Capture the cell that displays the provided text and extract its [x, y] central coordinate. 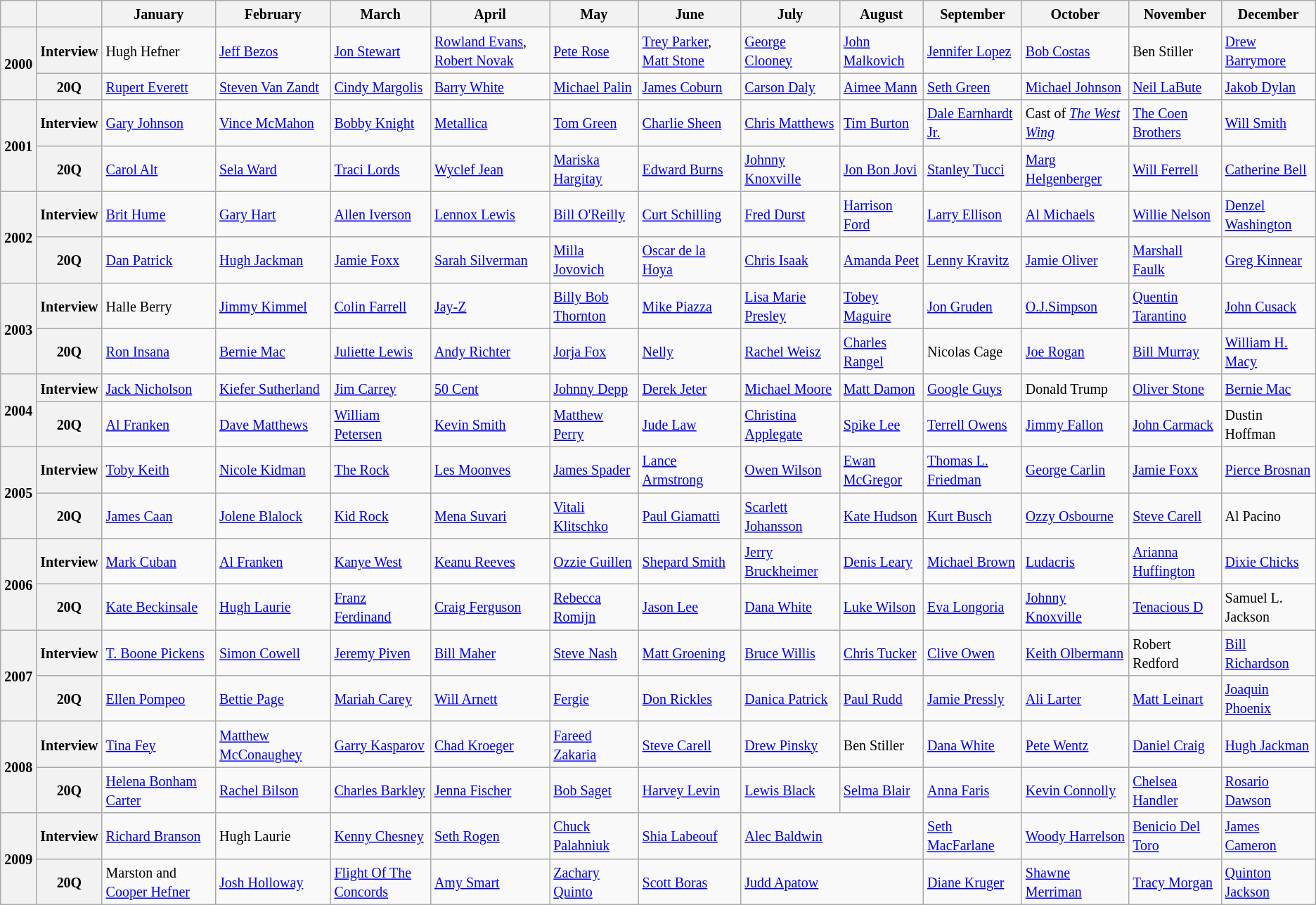
Billy Bob Thornton [594, 305]
Seth Green [973, 86]
2009 [18, 859]
September [973, 14]
May [594, 14]
Willie Nelson [1175, 214]
January [159, 14]
Keith Olbermann [1075, 653]
Clive Owen [973, 653]
Traci Lords [380, 169]
Jimmy Kimmel [273, 305]
Richard Branson [159, 835]
Kanye West [380, 561]
John Carmack [1175, 423]
Chelsea Handler [1175, 790]
2000 [18, 63]
November [1175, 14]
T. Boone Pickens [159, 653]
Rebecca Romijn [594, 608]
August [882, 14]
Mariska Hargitay [594, 169]
Jennifer Lopez [973, 51]
December [1268, 14]
Scott Boras [690, 882]
Scarlett Johansson [790, 515]
Tobey Maguire [882, 305]
Bill Maher [489, 653]
April [489, 14]
2007 [18, 676]
Carol Alt [159, 169]
Shepard Smith [690, 561]
Lisa Marie Presley [790, 305]
Gary Johnson [159, 122]
Steve Nash [594, 653]
Stanley Tucci [973, 169]
Pete Rose [594, 51]
Kate Hudson [882, 515]
Dave Matthews [273, 423]
Michael Johnson [1075, 86]
Kate Beckinsale [159, 608]
Amy Smart [489, 882]
Bob Saget [594, 790]
Greg Kinnear [1268, 260]
Tina Fey [159, 744]
Ali Larter [1075, 699]
Aimee Mann [882, 86]
Seth MacFarlane [973, 835]
Lewis Black [790, 790]
Denzel Washington [1268, 214]
June [690, 14]
Juliette Lewis [380, 352]
Al Michaels [1075, 214]
Michael Moore [790, 387]
Matthew Perry [594, 423]
Johnny Depp [594, 387]
Jorja Fox [594, 352]
Pierce Brosnan [1268, 470]
Fred Durst [790, 214]
Kevin Smith [489, 423]
50 Cent [489, 387]
Kevin Connolly [1075, 790]
Benicio Del Toro [1175, 835]
Lennox Lewis [489, 214]
Harvey Levin [690, 790]
Ron Insana [159, 352]
Zachary Quinto [594, 882]
Paul Giamatti [690, 515]
Spike Lee [882, 423]
Jolene Blalock [273, 515]
Steven Van Zandt [273, 86]
James Coburn [690, 86]
James Spader [594, 470]
Lance Armstrong [690, 470]
Donald Trump [1075, 387]
Selma Blair [882, 790]
Drew Pinsky [790, 744]
Fergie [594, 699]
George Carlin [1075, 470]
Chad Kroeger [489, 744]
Will Smith [1268, 122]
2002 [18, 237]
Franz Ferdinand [380, 608]
Shia Labeouf [690, 835]
Garry Kasparov [380, 744]
Jerry Bruckheimer [790, 561]
Charles Rangel [882, 352]
Dale Earnhardt Jr. [973, 122]
Jimmy Fallon [1075, 423]
Mike Piazza [690, 305]
Craig Ferguson [489, 608]
Dixie Chicks [1268, 561]
Josh Holloway [273, 882]
March [380, 14]
Samuel L. Jackson [1268, 608]
Bettie Page [273, 699]
Rachel Weisz [790, 352]
Trey Parker, Matt Stone [690, 51]
Drew Barrymore [1268, 51]
Jason Lee [690, 608]
Flight Of The Concords [380, 882]
Ewan McGregor [882, 470]
Cindy Margolis [380, 86]
Carson Daly [790, 86]
Denis Leary [882, 561]
Jakob Dylan [1268, 86]
Woody Harrelson [1075, 835]
Rowland Evans, Robert Novak [489, 51]
Kenny Chesney [380, 835]
Diane Kruger [973, 882]
Joaquin Phoenix [1268, 699]
Ellen Pompeo [159, 699]
Sarah Silverman [489, 260]
Jeff Bezos [273, 51]
Neil LaBute [1175, 86]
Bill Richardson [1268, 653]
Rupert Everett [159, 86]
Brit Hume [159, 214]
Quentin Tarantino [1175, 305]
Rosario Dawson [1268, 790]
Vince McMahon [273, 122]
Wyclef Jean [489, 169]
2005 [18, 492]
Marg Helgenberger [1075, 169]
Quinton Jackson [1268, 882]
Luke Wilson [882, 608]
Alec Baldwin [832, 835]
Vitali Klitschko [594, 515]
Terrell Owens [973, 423]
Kurt Busch [973, 515]
Joe Rogan [1075, 352]
Chuck Palahniuk [594, 835]
Eva Longoria [973, 608]
Tom Green [594, 122]
Charlie Sheen [690, 122]
Christina Applegate [790, 423]
Ozzy Osbourne [1075, 515]
Simon Cowell [273, 653]
Oliver Stone [1175, 387]
Nelly [690, 352]
The Coen Brothers [1175, 122]
Shawne Merriman [1075, 882]
Bill Murray [1175, 352]
Halle Berry [159, 305]
2008 [18, 767]
Gary Hart [273, 214]
Will Arnett [489, 699]
Pete Wentz [1075, 744]
Rachel Bilson [273, 790]
Tracy Morgan [1175, 882]
July [790, 14]
Lenny Kravitz [973, 260]
William Petersen [380, 423]
Sela Ward [273, 169]
Jim Carrey [380, 387]
Jeremy Piven [380, 653]
Helena Bonham Carter [159, 790]
Jack Nicholson [159, 387]
Jamie Pressly [973, 699]
Tenacious D [1175, 608]
Barry White [489, 86]
Bruce Willis [790, 653]
Arianna Huffington [1175, 561]
Will Ferrell [1175, 169]
Dustin Hoffman [1268, 423]
Anna Faris [973, 790]
Jon Bon Jovi [882, 169]
Chris Matthews [790, 122]
Andy Richter [489, 352]
Danica Patrick [790, 699]
Matt Leinart [1175, 699]
Metallica [489, 122]
John Malkovich [882, 51]
Milla Jovovich [594, 260]
Larry Ellison [973, 214]
Chris Tucker [882, 653]
Owen Wilson [790, 470]
Derek Jeter [690, 387]
2001 [18, 146]
Seth Rogen [489, 835]
Robert Redford [1175, 653]
Nicolas Cage [973, 352]
William H. Macy [1268, 352]
Oscar de la Hoya [690, 260]
Bob Costas [1075, 51]
Cast of The West Wing [1075, 122]
Paul Rudd [882, 699]
Toby Keith [159, 470]
Jon Stewart [380, 51]
Curt Schilling [690, 214]
The Rock [380, 470]
Don Rickles [690, 699]
Kid Rock [380, 515]
Mena Suvari [489, 515]
Judd Apatow [832, 882]
Jon Gruden [973, 305]
Michael Palin [594, 86]
Bill O'Reilly [594, 214]
George Clooney [790, 51]
Ozzie Guillen [594, 561]
Hugh Hefner [159, 51]
2004 [18, 411]
Amanda Peet [882, 260]
Fareed Zakaria [594, 744]
Al Pacino [1268, 515]
Daniel Craig [1175, 744]
Bobby Knight [380, 122]
February [273, 14]
Jay-Z [489, 305]
2006 [18, 584]
October [1075, 14]
Tim Burton [882, 122]
Dan Patrick [159, 260]
Harrison Ford [882, 214]
Mariah Carey [380, 699]
Catherine Bell [1268, 169]
Matt Damon [882, 387]
Jamie Oliver [1075, 260]
James Caan [159, 515]
Jenna Fischer [489, 790]
John Cusack [1268, 305]
Keanu Reeves [489, 561]
O.J.Simpson [1075, 305]
James Cameron [1268, 835]
Michael Brown [973, 561]
Matt Groening [690, 653]
Edward Burns [690, 169]
Google Guys [973, 387]
Marston and Cooper Hefner [159, 882]
Ludacris [1075, 561]
Charles Barkley [380, 790]
Thomas L. Friedman [973, 470]
Kiefer Sutherland [273, 387]
Mark Cuban [159, 561]
Chris Isaak [790, 260]
Matthew McConaughey [273, 744]
Nicole Kidman [273, 470]
Jude Law [690, 423]
Les Moonves [489, 470]
Colin Farrell [380, 305]
2003 [18, 328]
Allen Iverson [380, 214]
Marshall Faulk [1175, 260]
